For the text-containing cell, return its midpoint in [x, y] coordinate format. 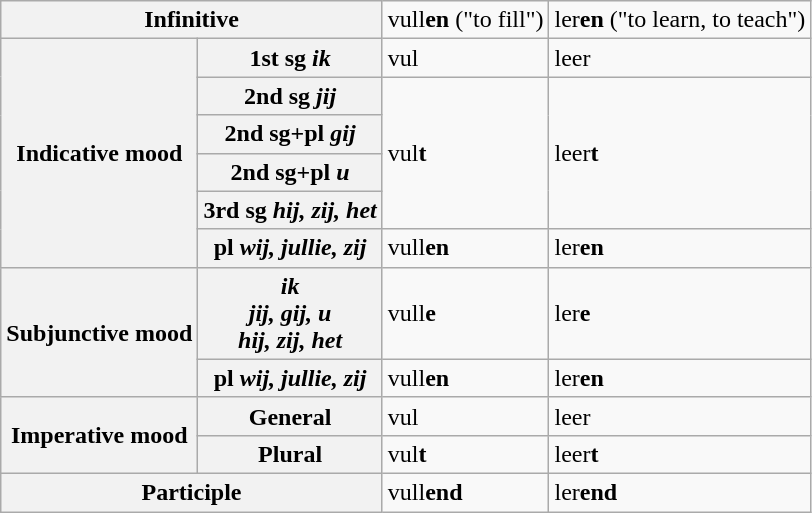
Participle [192, 492]
Infinitive [192, 20]
Subjunctive mood [100, 332]
lerend [680, 492]
Imperative mood [100, 435]
2nd sg jij [290, 96]
Indicative mood [100, 153]
leren ("to learn, to teach") [680, 20]
ikjij, gij, uhij, zij, het [290, 313]
vulle [466, 313]
Plural [290, 454]
lere [680, 313]
3rd sg hij, zij, het [290, 210]
2nd sg+pl gij [290, 134]
1st sg ik [290, 58]
vullend [466, 492]
vullen ("to fill") [466, 20]
2nd sg+pl u [290, 172]
General [290, 416]
